Provide the [X, Y] coordinate of the cell's center where the given text is located.  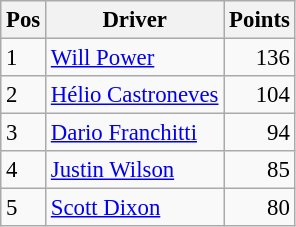
Justin Wilson [135, 170]
Driver [135, 20]
80 [260, 208]
2 [24, 95]
Pos [24, 20]
104 [260, 95]
85 [260, 170]
94 [260, 133]
Points [260, 20]
Hélio Castroneves [135, 95]
Scott Dixon [135, 208]
Will Power [135, 58]
136 [260, 58]
1 [24, 58]
Dario Franchitti [135, 133]
4 [24, 170]
3 [24, 133]
5 [24, 208]
